Search for the cell housing the specified text and yield its (x, y) center coordinate. 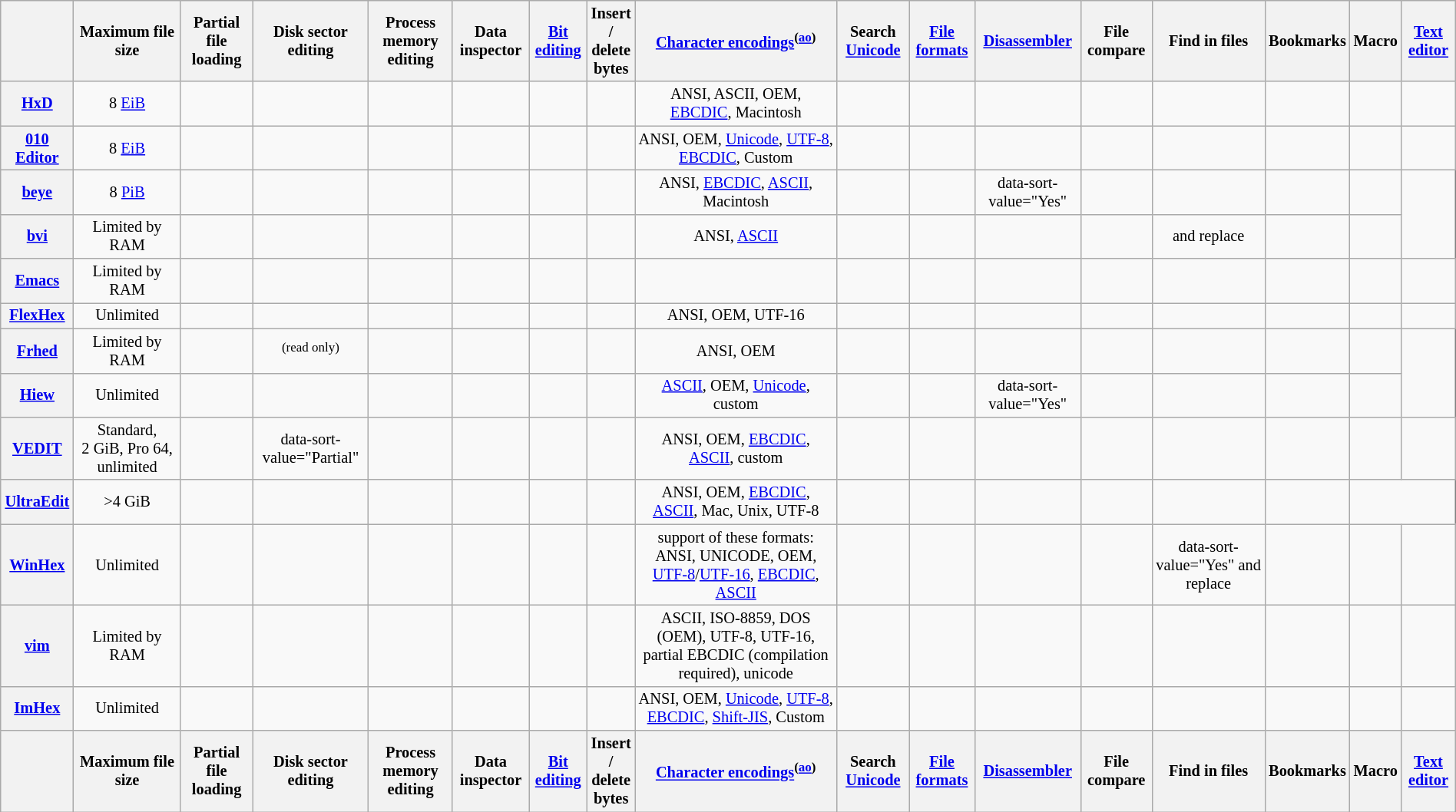
ANSI, OEM, EBCDIC, ASCII, Mac, Unix, UTF-8 (736, 502)
bvi (37, 236)
support of these formats: ANSI, UNICODE, OEM, UTF-8/UTF-16, EBCDIC, ASCII (736, 565)
FlexHex (37, 315)
ASCII, ISO-8859, DOS (OEM), UTF-8, UTF-16, partial EBCDIC (compilation required), unicode (736, 645)
ANSI, EBCDIC, ASCII, Macintosh (736, 192)
ANSI, OEM, EBCDIC, ASCII, custom (736, 448)
WinHex (37, 565)
data-sort-value="Partial" (310, 448)
ANSI, ASCII (736, 236)
HxD (37, 104)
ANSI, ASCII, OEM, EBCDIC, Macintosh (736, 104)
8 PiB (127, 192)
Standard, 2 GiB, Pro 64, unlimited (127, 448)
>4 GiB (127, 502)
data-sort-value="Yes" and replace (1209, 565)
beye (37, 192)
(read only) (310, 351)
ANSI, OEM (736, 351)
ANSI, OEM, UTF-16 (736, 315)
ImHex (37, 708)
Emacs (37, 281)
Hiew (37, 395)
UltraEdit (37, 502)
vim (37, 645)
and replace (1209, 236)
010 Editor (37, 148)
Frhed (37, 351)
ANSI, OEM, Unicode, UTF-8, EBCDIC, Custom (736, 148)
ASCII, OEM, Unicode, custom (736, 395)
VEDIT (37, 448)
ANSI, OEM, Unicode, UTF-8, EBCDIC, Shift-JIS, Custom (736, 708)
